Scan for the cell matching the given text and deliver its [x, y] coordinate at center. 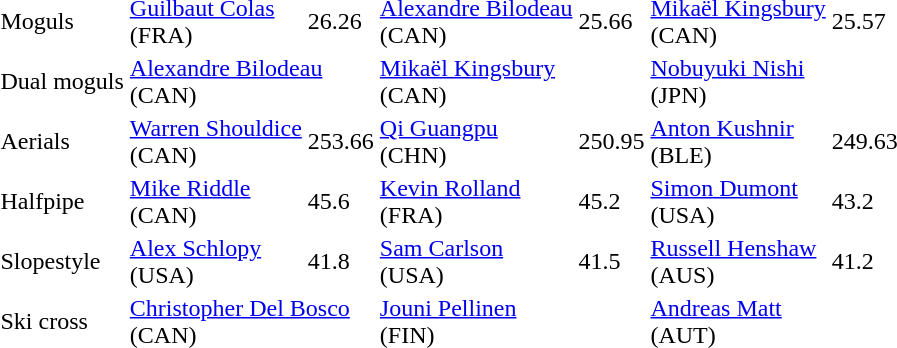
Kevin Rolland (FRA) [476, 202]
41.5 [612, 262]
Qi Guangpu (CHN) [476, 142]
250.95 [612, 142]
41.8 [340, 262]
Simon Dumont (USA) [738, 202]
253.66 [340, 142]
45.6 [340, 202]
Sam Carlson (USA) [476, 262]
Mike Riddle (CAN) [216, 202]
Russell Henshaw (AUS) [738, 262]
Anton Kushnir (BLE) [738, 142]
Mikaël Kingsbury (CAN) [512, 82]
Alexandre Bilodeau (CAN) [252, 82]
Alex Schlopy (USA) [216, 262]
Warren Shouldice (CAN) [216, 142]
45.2 [612, 202]
